Pinpoint the cell where the given text exists, returning its (X, Y) midpoint coordinate. 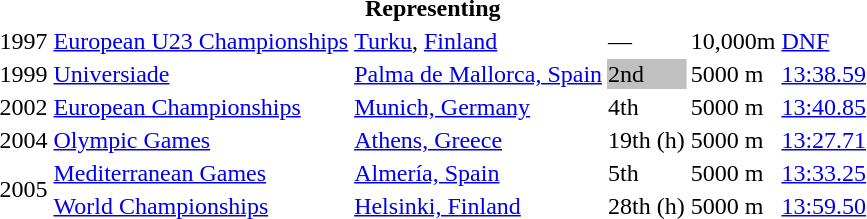
2nd (647, 74)
— (647, 41)
5th (647, 173)
Palma de Mallorca, Spain (478, 74)
10,000m (733, 41)
European U23 Championships (201, 41)
Almería, Spain (478, 173)
Olympic Games (201, 140)
4th (647, 107)
European Championships (201, 107)
Universiade (201, 74)
Munich, Germany (478, 107)
Athens, Greece (478, 140)
Turku, Finland (478, 41)
Mediterranean Games (201, 173)
19th (h) (647, 140)
